Capture the cell that displays the provided text and extract its (X, Y) central coordinate. 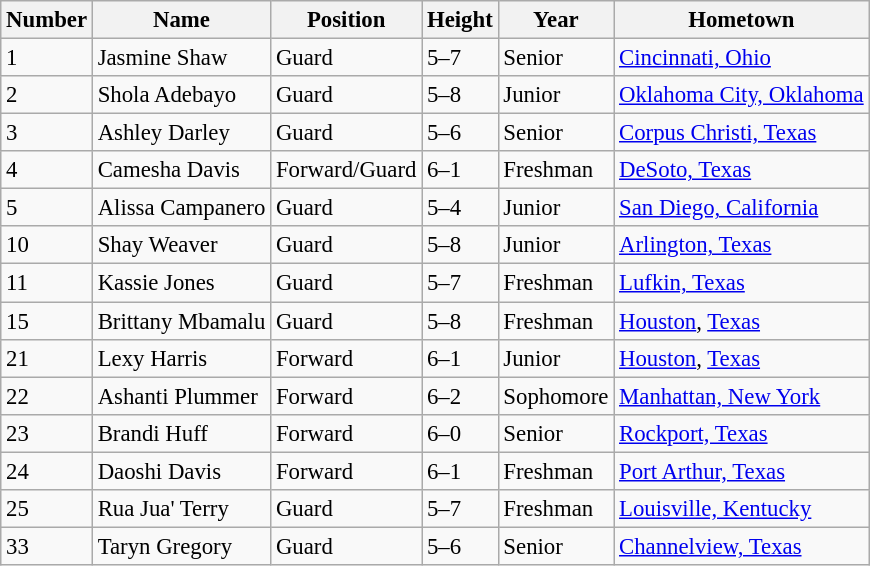
6–0 (460, 433)
Forward/Guard (346, 170)
Rockport, Texas (742, 433)
15 (47, 321)
Shay Weaver (181, 245)
Daoshi Davis (181, 471)
Ashley Darley (181, 133)
5 (47, 208)
Sophomore (556, 396)
Name (181, 20)
Number (47, 20)
21 (47, 358)
22 (47, 396)
10 (47, 245)
6–2 (460, 396)
Brittany Mbamalu (181, 321)
DeSoto, Texas (742, 170)
Shola Adebayo (181, 95)
Louisville, Kentucky (742, 509)
Corpus Christi, Texas (742, 133)
33 (47, 546)
Hometown (742, 20)
1 (47, 58)
4 (47, 170)
Camesha Davis (181, 170)
11 (47, 283)
Alissa Campanero (181, 208)
Kassie Jones (181, 283)
Rua Jua' Terry (181, 509)
5–4 (460, 208)
Position (346, 20)
Jasmine Shaw (181, 58)
3 (47, 133)
2 (47, 95)
Oklahoma City, Oklahoma (742, 95)
25 (47, 509)
Lexy Harris (181, 358)
Height (460, 20)
Ashanti Plummer (181, 396)
Cincinnati, Ohio (742, 58)
24 (47, 471)
Arlington, Texas (742, 245)
Taryn Gregory (181, 546)
Brandi Huff (181, 433)
Lufkin, Texas (742, 283)
Manhattan, New York (742, 396)
Year (556, 20)
23 (47, 433)
Port Arthur, Texas (742, 471)
Channelview, Texas (742, 546)
San Diego, California (742, 208)
